Output the (X, Y) coordinate of the center of the cell containing the given text.  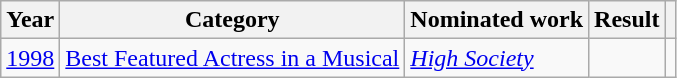
Result (627, 20)
Category (232, 20)
Year (30, 20)
High Society (497, 58)
Nominated work (497, 20)
Best Featured Actress in a Musical (232, 58)
1998 (30, 58)
